Identify which cell holds the provided text, then report its (X, Y) central coordinate. 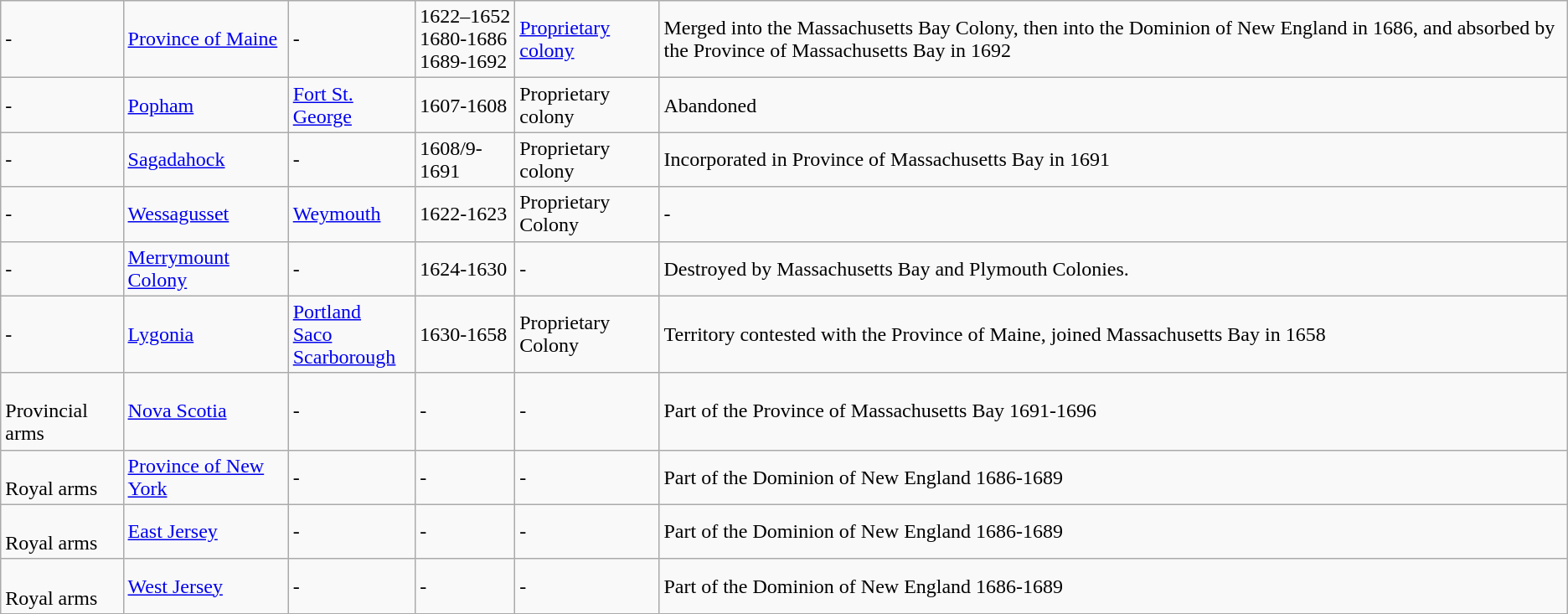
Part of the Province of Massachusetts Bay 1691-1696 (1113, 411)
Merged into the Massachusetts Bay Colony, then into the Dominion of New England in 1686, and absorbed by the Province of Massachusetts Bay in 1692 (1113, 39)
Destroyed by Massachusetts Bay and Plymouth Colonies. (1113, 268)
East Jersey (206, 531)
Sagadahock (206, 159)
1622–16521680-16861689-1692 (466, 39)
1630-1658 (466, 334)
Territory contested with the Province of Maine, joined Massachusetts Bay in 1658 (1113, 334)
Incorporated in Province of Massachusetts Bay in 1691 (1113, 159)
PortlandSacoScarborough (352, 334)
Province of Maine (206, 39)
1607-1608 (466, 106)
Wessagusset (206, 214)
1608/9-1691 (466, 159)
Abandoned (1113, 106)
Weymouth (352, 214)
1622-1623 (466, 214)
Merrymount Colony (206, 268)
Province of New York (206, 477)
Popham (206, 106)
Provincial arms (62, 411)
West Jersey (206, 586)
Lygonia (206, 334)
Nova Scotia (206, 411)
Fort St. George (352, 106)
1624-1630 (466, 268)
